Scan for the cell matching the given text and deliver its (x, y) coordinate at center. 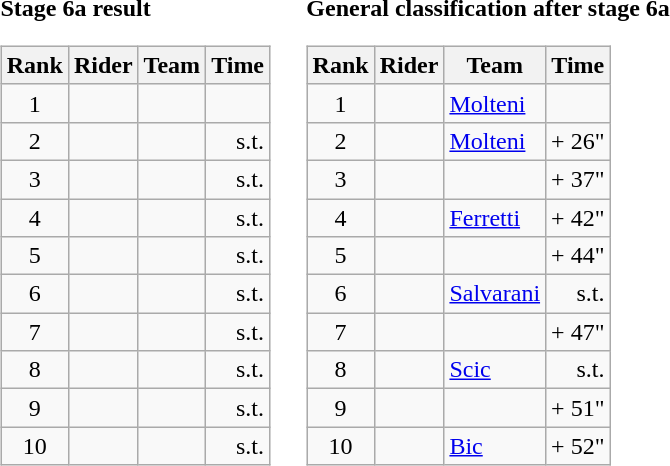
+ 47" (578, 332)
+ 37" (578, 179)
Bic (495, 446)
+ 42" (578, 217)
+ 52" (578, 446)
Scic (495, 370)
+ 51" (578, 408)
Ferretti (495, 217)
+ 26" (578, 141)
+ 44" (578, 256)
Salvarani (495, 294)
